Output the [x, y] coordinate of the center of the cell containing the given text.  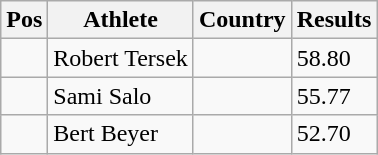
Country [242, 20]
Athlete [121, 20]
Robert Tersek [121, 58]
Sami Salo [121, 96]
55.77 [334, 96]
Pos [24, 20]
58.80 [334, 58]
52.70 [334, 134]
Bert Beyer [121, 134]
Results [334, 20]
